Determine the (x, y) coordinate at the center of the cell enclosing the given text.  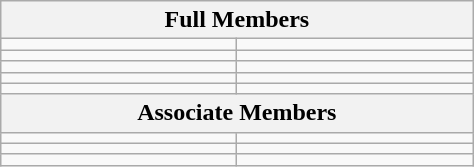
Associate Members (237, 113)
Full Members (237, 20)
